Return the [x, y] coordinate for the center point of the cell that contains the specified text.  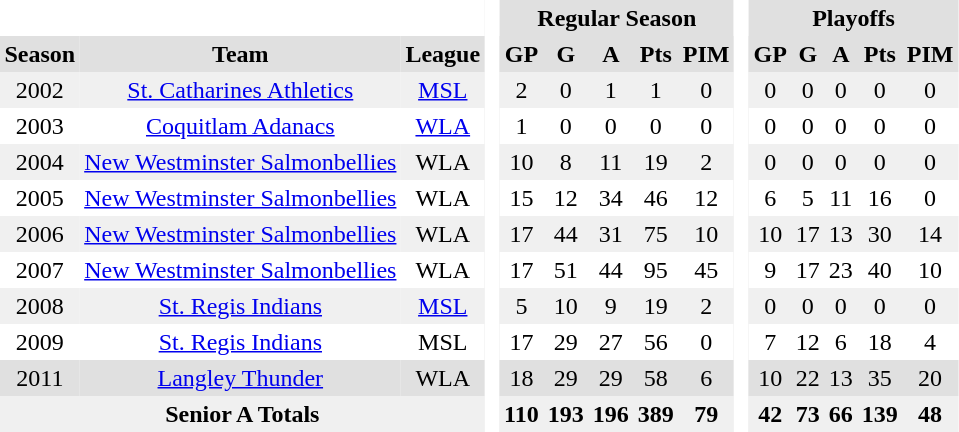
4 [930, 342]
Langley Thunder [240, 378]
2008 [40, 306]
15 [522, 198]
73 [808, 414]
95 [656, 270]
8 [566, 162]
27 [610, 342]
2007 [40, 270]
Coquitlam Adanacs [240, 126]
20 [930, 378]
2006 [40, 234]
22 [808, 378]
139 [880, 414]
League [443, 54]
Team [240, 54]
2002 [40, 90]
40 [880, 270]
46 [656, 198]
2005 [40, 198]
Senior A Totals [242, 414]
196 [610, 414]
Playoffs [854, 18]
58 [656, 378]
56 [656, 342]
Regular Season [617, 18]
St. Catharines Athletics [240, 90]
42 [770, 414]
48 [930, 414]
45 [706, 270]
31 [610, 234]
30 [880, 234]
51 [566, 270]
75 [656, 234]
16 [880, 198]
79 [706, 414]
66 [840, 414]
35 [880, 378]
2009 [40, 342]
389 [656, 414]
2004 [40, 162]
2003 [40, 126]
7 [770, 342]
14 [930, 234]
23 [840, 270]
193 [566, 414]
110 [522, 414]
34 [610, 198]
2011 [40, 378]
Season [40, 54]
